From the cell containing the given text, extract its center point as [X, Y] coordinate. 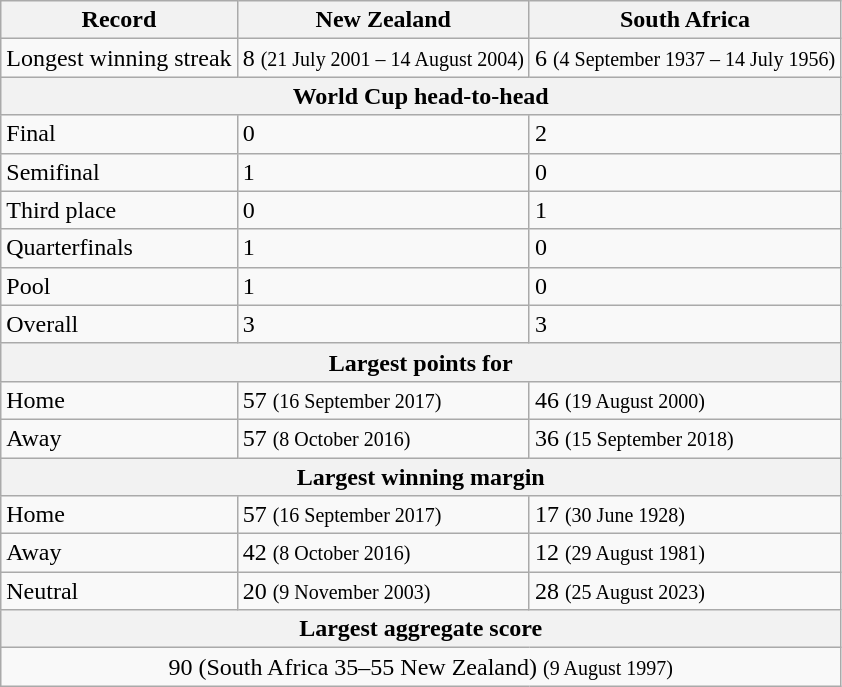
28 (25 August 2023) [684, 591]
90 (South Africa 35–55 New Zealand) (9 August 1997) [421, 667]
17 (30 June 1928) [684, 515]
New Zealand [383, 20]
Largest aggregate score [421, 629]
Record [119, 20]
12 (29 August 1981) [684, 553]
42 (8 October 2016) [383, 553]
36 (15 September 2018) [684, 438]
Third place [119, 210]
2 [684, 134]
Largest points for [421, 362]
Quarterfinals [119, 248]
Neutral [119, 591]
8 (21 July 2001 – 14 August 2004) [383, 58]
20 (9 November 2003) [383, 591]
Largest winning margin [421, 477]
Pool [119, 286]
Final [119, 134]
Overall [119, 324]
6 (4 September 1937 – 14 July 1956) [684, 58]
World Cup head-to-head [421, 96]
Semifinal [119, 172]
Longest winning streak [119, 58]
57 (8 October 2016) [383, 438]
46 (19 August 2000) [684, 400]
South Africa [684, 20]
